Scan for the cell matching the given text and deliver its [x, y] coordinate at center. 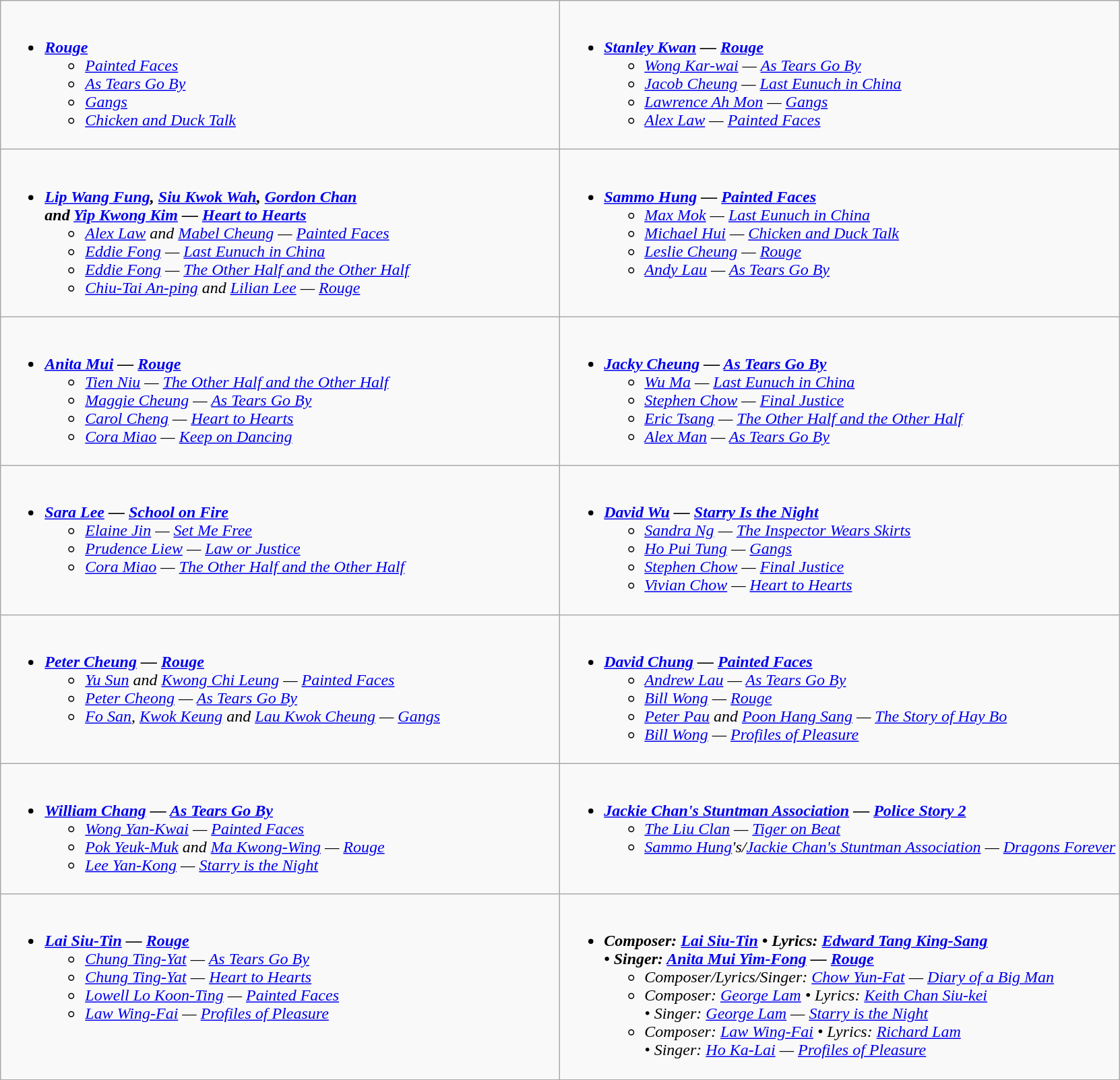
Sara Lee — School on FireElaine Jin — Set Me FreePrudence Liew — Law or JusticeCora Miao — The Other Half and the Other Half [280, 540]
Anita Mui — RougeTien Niu — The Other Half and the Other HalfMaggie Cheung — As Tears Go ByCarol Cheng — Heart to HeartsCora Miao — Keep on Dancing [280, 391]
RougePainted FacesAs Tears Go ByGangsChicken and Duck Talk [280, 75]
Sammo Hung — Painted FacesMax Mok — Last Eunuch in ChinaMichael Hui — Chicken and Duck TalkLeslie Cheung — RougeAndy Lau — As Tears Go By [840, 233]
Stanley Kwan — RougeWong Kar-wai — As Tears Go ByJacob Cheung — Last Eunuch in ChinaLawrence Ah Mon — GangsAlex Law — Painted Faces [840, 75]
Jackie Chan's Stuntman Association — Police Story 2The Liu Clan — Tiger on BeatSammo Hung's/Jackie Chan's Stuntman Association — Dragons Forever [840, 829]
David Wu — Starry Is the NightSandra Ng — The Inspector Wears SkirtsHo Pui Tung — GangsStephen Chow — Final JusticeVivian Chow — Heart to Hearts [840, 540]
Peter Cheung — RougeYu Sun and Kwong Chi Leung — Painted FacesPeter Cheong — As Tears Go ByFo San, Kwok Keung and Lau Kwok Cheung — Gangs [280, 689]
William Chang — As Tears Go ByWong Yan-Kwai — Painted FacesPok Yeuk-Muk and Ma Kwong-Wing — RougeLee Yan-Kong — Starry is the Night [280, 829]
